Detect which cell encompasses the target text, then output its [x, y] center coordinate. 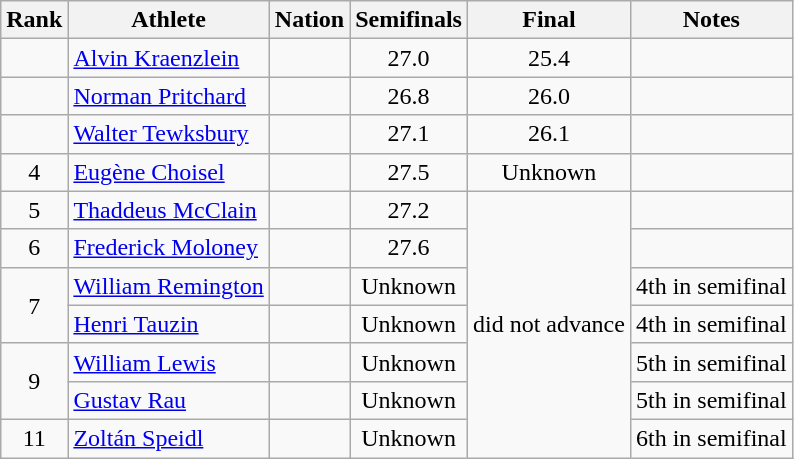
25.4 [548, 58]
7 [34, 305]
did not advance [548, 324]
27.1 [409, 134]
Notes [711, 20]
Athlete [168, 20]
Zoltán Speidl [168, 438]
27.6 [409, 248]
Frederick Moloney [168, 248]
Gustav Rau [168, 400]
Thaddeus McClain [168, 210]
Final [548, 20]
William Remington [168, 286]
27.0 [409, 58]
9 [34, 381]
26.0 [548, 96]
William Lewis [168, 362]
Walter Tewksbury [168, 134]
26.8 [409, 96]
Semifinals [409, 20]
6th in semifinal [711, 438]
27.2 [409, 210]
5 [34, 210]
4 [34, 172]
Nation [309, 20]
6 [34, 248]
Alvin Kraenzlein [168, 58]
Norman Pritchard [168, 96]
26.1 [548, 134]
11 [34, 438]
Eugène Choisel [168, 172]
27.5 [409, 172]
Henri Tauzin [168, 324]
Rank [34, 20]
